Locate the cell with the specified text and output its (x, y) center coordinate. 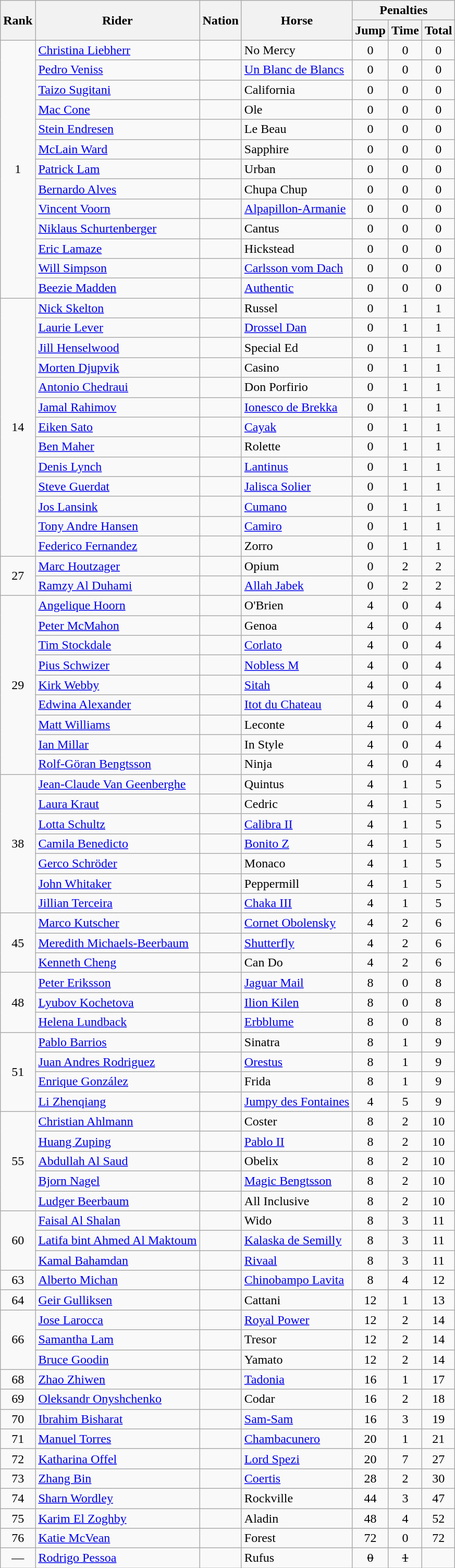
Peter McMahon (118, 626)
7 (405, 1459)
Kalaska de Semilly (297, 1241)
Shutterfly (297, 943)
Royal Power (297, 1320)
Rivaal (297, 1260)
Sapphire (297, 149)
Christina Liebherr (118, 50)
Tim Stockdale (118, 645)
Time (405, 30)
Genoa (297, 626)
Alpapillon-Armanie (297, 209)
28 (371, 1478)
Casino (297, 367)
66 (18, 1340)
Enrique González (118, 1082)
Ludger Beerbaum (118, 1200)
Aladin (297, 1518)
Lyubov Kochetova (118, 1002)
Carlsson vom Dach (297, 268)
Orestus (297, 1062)
Vincent Voorn (118, 209)
Beezie Madden (118, 288)
Kenneth Cheng (118, 963)
Cumano (297, 506)
19 (438, 1419)
Total (438, 30)
Morten Djupvik (118, 367)
Sam-Sam (297, 1419)
Kamal Bahamdan (118, 1260)
Jamal Rahimov (118, 407)
75 (18, 1518)
Don Porfirio (297, 387)
52 (438, 1518)
Zhang Bin (118, 1478)
O'Brien (297, 606)
Ilion Kilen (297, 1002)
Denis Lynch (118, 467)
Special Ed (297, 348)
All Inclusive (297, 1200)
Coertis (297, 1478)
Steve Guerdat (118, 486)
Katie McVean (118, 1538)
55 (18, 1161)
Juan Andres Rodriguez (118, 1062)
Calibra II (297, 824)
Un Blanc de Blancs (297, 70)
Gerco Schröder (118, 863)
Chambacunero (297, 1439)
Jos Lansink (118, 506)
Federico Fernandez (118, 546)
Jean-Claude Van Geenberghe (118, 784)
71 (18, 1439)
47 (438, 1498)
In Style (297, 744)
Chupa Chup (297, 189)
Ole (297, 109)
Karim El Zoghby (118, 1518)
13 (438, 1300)
Peter Eriksson (118, 983)
Marco Kutscher (118, 923)
Urban (297, 169)
California (297, 90)
Jaguar Mail (297, 983)
Pedro Veniss (118, 70)
Erbblume (297, 1022)
Rolette (297, 447)
Jill Henselwood (118, 348)
McLain Ward (118, 149)
Ian Millar (118, 744)
Horse (297, 20)
Latifa bint Ahmed Al Maktoum (118, 1241)
Nick Skelton (118, 308)
Penalties (403, 10)
Le Beau (297, 129)
Bonito Z (297, 843)
Jalisca Solier (297, 486)
Wido (297, 1221)
Coster (297, 1121)
Rockville (297, 1498)
44 (371, 1498)
Nobless M (297, 665)
Pablo Barrios (118, 1042)
Laura Kraut (118, 804)
Geir Gulliksen (118, 1300)
17 (438, 1379)
Hickstead (297, 249)
Laurie Lever (118, 328)
Leconte (297, 725)
74 (18, 1498)
Edwina Alexander (118, 705)
Marc Houtzager (118, 566)
Abdullah Al Saud (118, 1161)
Kirk Webby (118, 685)
Lantinus (297, 467)
Zorro (297, 546)
Will Simpson (118, 268)
Oleksandr Onyshchenko (118, 1399)
Russel (297, 308)
Manuel Torres (118, 1439)
Matt Williams (118, 725)
Katharina Offel (118, 1459)
Zhao Zhiwen (118, 1379)
Camiro (297, 526)
Rolf-Göran Bengtsson (118, 764)
70 (18, 1419)
Obelix (297, 1161)
Cantus (297, 228)
Mac Cone (118, 109)
21 (438, 1439)
Rodrigo Pessoa (118, 1558)
68 (18, 1379)
Frida (297, 1082)
Samantha Lam (118, 1340)
Taizo Sugitani (118, 90)
Jose Larocca (118, 1320)
Rufus (297, 1558)
69 (18, 1399)
73 (18, 1478)
Cayak (297, 427)
Tadonia (297, 1379)
Jumpy des Fontaines (297, 1101)
Ionesco de Brekka (297, 407)
76 (18, 1538)
Sinatra (297, 1042)
Lotta Schultz (118, 824)
Pius Schwizer (118, 665)
Can Do (297, 963)
Lord Spezi (297, 1459)
Ibrahim Bisharat (118, 1419)
Tony Andre Hansen (118, 526)
Ramzy Al Duhami (118, 586)
Cedric (297, 804)
51 (18, 1072)
Ben Maher (118, 447)
Li Zhenqiang (118, 1101)
John Whitaker (118, 884)
Camila Benedicto (118, 843)
Cornet Obolensky (297, 923)
Meredith Michaels-Beerbaum (118, 943)
Jump (371, 30)
60 (18, 1241)
63 (18, 1280)
Corlato (297, 645)
Quintus (297, 784)
Sitah (297, 685)
Chinobampo Lavita (297, 1280)
Tresor (297, 1340)
Monaco (297, 863)
Bjorn Nagel (118, 1181)
Forest (297, 1538)
Patrick Lam (118, 169)
Drossel Dan (297, 328)
64 (18, 1300)
Helena Lundback (118, 1022)
Nation (220, 20)
45 (18, 943)
Pablo II (297, 1141)
18 (438, 1399)
Eric Lamaze (118, 249)
No Mercy (297, 50)
Stein Endresen (118, 129)
Angelique Hoorn (118, 606)
Magic Bengtsson (297, 1181)
Chaka III (297, 903)
Huang Zuping (118, 1141)
Authentic (297, 288)
Allah Jabek (297, 586)
Codar (297, 1399)
Eiken Sato (118, 427)
Sharn Wordley (118, 1498)
29 (18, 685)
Ninja (297, 764)
Rank (18, 20)
Cattani (297, 1300)
— (18, 1558)
Bernardo Alves (118, 189)
Alberto Michan (118, 1280)
Opium (297, 566)
Christian Ahlmann (118, 1121)
Faisal Al Shalan (118, 1221)
Yamato (297, 1359)
38 (18, 843)
Rider (118, 20)
30 (438, 1478)
Bruce Goodin (118, 1359)
Antonio Chedraui (118, 387)
Itot du Chateau (297, 705)
Peppermill (297, 884)
Jillian Terceira (118, 903)
Niklaus Schurtenberger (118, 228)
